For the text-containing cell, return its midpoint in [x, y] coordinate format. 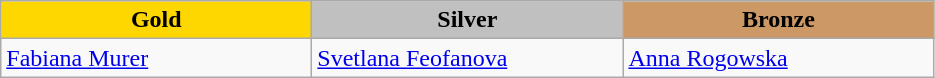
Fabiana Murer [156, 58]
Bronze [778, 20]
Silver [468, 20]
Gold [156, 20]
Svetlana Feofanova [468, 58]
Anna Rogowska [778, 58]
